Return (X, Y) of the center of cell containing provided text 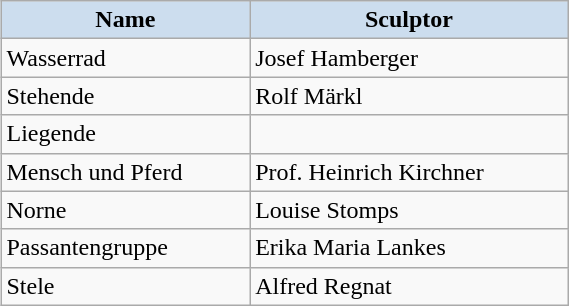
Liegende (126, 134)
Sculptor (410, 20)
Name (126, 20)
Prof. Heinrich Kirchner (410, 172)
Mensch und Pferd (126, 172)
Norne (126, 210)
Josef Hamberger (410, 58)
Louise Stomps (410, 210)
Stehende (126, 96)
Stele (126, 286)
Erika Maria Lankes (410, 248)
Alfred Regnat (410, 286)
Rolf Märkl (410, 96)
Passantengruppe (126, 248)
Wasserrad (126, 58)
